For the text-containing cell, return its midpoint in [x, y] coordinate format. 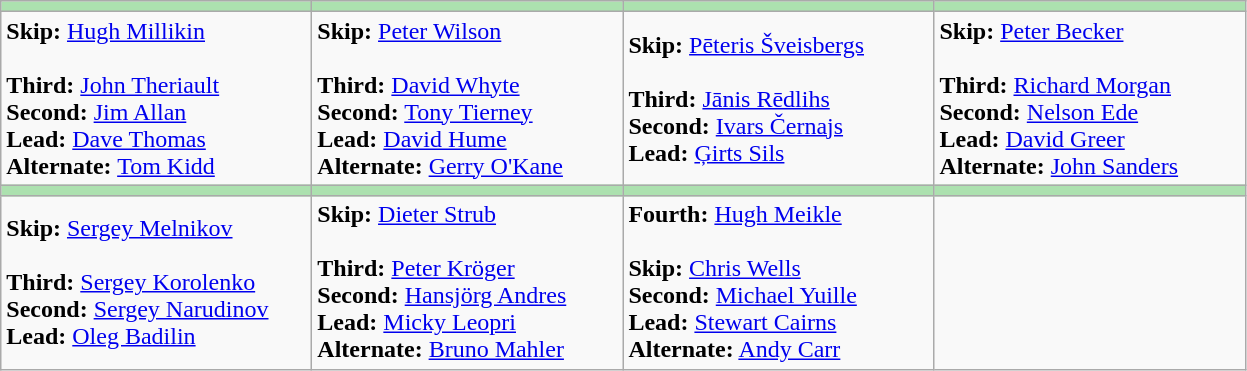
Skip: Peter Wilson Third: David Whyte Second: Tony Tierney Lead: David Hume Alternate: Gerry O'Kane [468, 98]
Skip: Dieter Strub Third: Peter Kröger Second: Hansjörg Andres Lead: Micky Leopri Alternate: Bruno Mahler [468, 282]
Skip: Sergey Melnikov Third: Sergey Korolenko Second: Sergey Narudinov Lead: Oleg Badilin [156, 282]
Skip: Peter Becker Third: Richard Morgan Second: Nelson Ede Lead: David Greer Alternate: John Sanders [1090, 98]
Fourth: Hugh Meikle Skip: Chris Wells Second: Michael Yuille Lead: Stewart Cairns Alternate: Andy Carr [778, 282]
Skip: Hugh Millikin Third: John Theriault Second: Jim Allan Lead: Dave Thomas Alternate: Tom Kidd [156, 98]
Skip: Pēteris Šveisbergs Third: Jānis Rēdlihs Second: Ivars Černajs Lead: Ģirts Sils [778, 98]
